Locate the cell with the specified text and output its (X, Y) center coordinate. 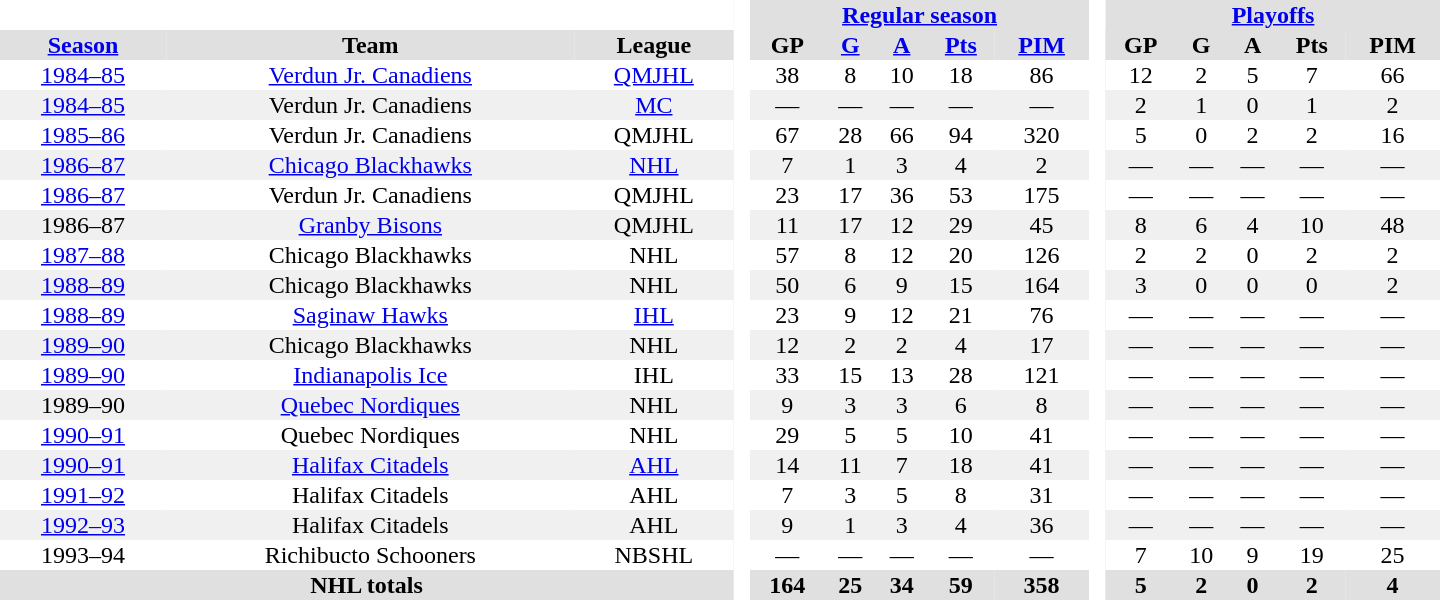
1992–93 (83, 525)
Richibucto Schooners (370, 555)
76 (1042, 315)
Saginaw Hawks (370, 315)
126 (1042, 255)
1991–92 (83, 495)
175 (1042, 195)
NHL totals (366, 585)
94 (962, 135)
13 (902, 375)
Season (83, 45)
NBSHL (654, 555)
14 (787, 465)
45 (1042, 225)
48 (1392, 225)
31 (1042, 495)
57 (787, 255)
38 (787, 75)
67 (787, 135)
50 (787, 285)
16 (1392, 135)
86 (1042, 75)
320 (1042, 135)
Granby Bisons (370, 225)
121 (1042, 375)
Indianapolis Ice (370, 375)
1993–94 (83, 555)
33 (787, 375)
59 (962, 585)
Playoffs (1273, 15)
1987–88 (83, 255)
League (654, 45)
20 (962, 255)
1985–86 (83, 135)
34 (902, 585)
MC (654, 105)
Regular season (920, 15)
19 (1312, 555)
21 (962, 315)
Team (370, 45)
53 (962, 195)
358 (1042, 585)
